Return (x, y) of the center of cell containing provided text 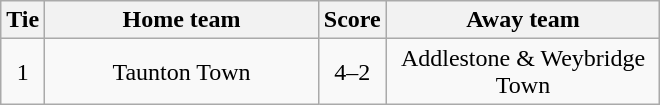
Addlestone & Weybridge Town (523, 72)
Score (352, 20)
Taunton Town (182, 72)
Away team (523, 20)
Home team (182, 20)
4–2 (352, 72)
Tie (23, 20)
1 (23, 72)
